Locate the cell with the specified text and output its (x, y) center coordinate. 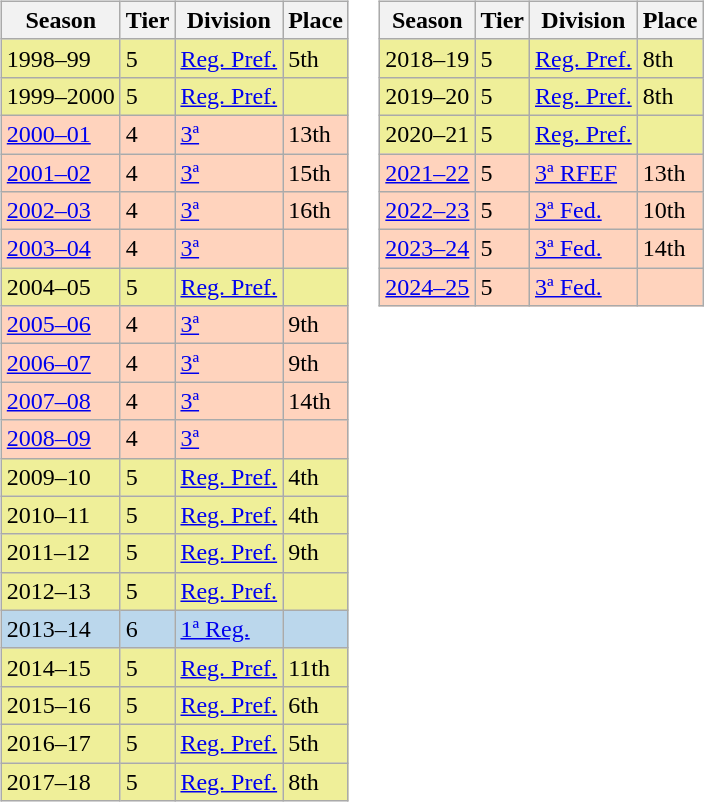
2005–06 (60, 325)
2024–25 (428, 287)
2013–14 (60, 629)
2001–02 (60, 173)
6th (316, 705)
10th (670, 211)
2004–05 (60, 287)
2000–01 (60, 134)
2006–07 (60, 363)
1ª Reg. (229, 629)
2019–20 (428, 96)
6 (148, 629)
2016–17 (60, 743)
2009–10 (60, 477)
2018–19 (428, 58)
2010–11 (60, 515)
2007–08 (60, 401)
1998–99 (60, 58)
2008–09 (60, 439)
2002–03 (60, 211)
3ª RFEF (584, 173)
2003–04 (60, 249)
2012–13 (60, 591)
2020–21 (428, 134)
2023–24 (428, 249)
11th (316, 667)
2021–22 (428, 173)
15th (316, 173)
2011–12 (60, 553)
1999–2000 (60, 96)
2017–18 (60, 781)
2022–23 (428, 211)
16th (316, 211)
2015–16 (60, 705)
2014–15 (60, 667)
